Return the [x, y] coordinate for the center point of the cell that contains the specified text.  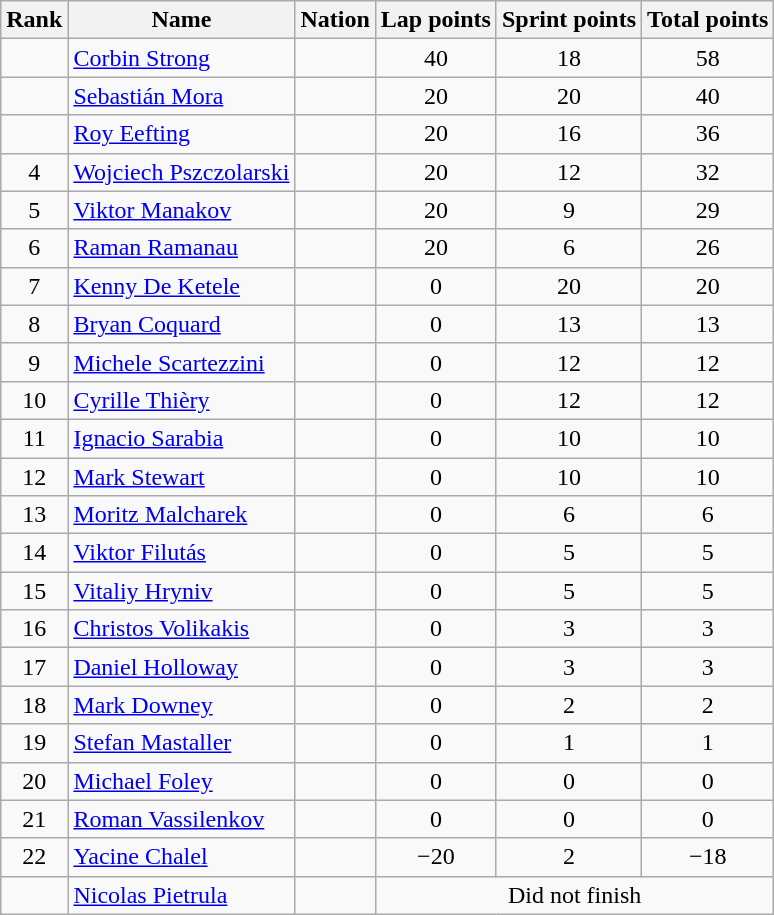
Nicolas Pietrula [182, 895]
29 [708, 210]
Viktor Filutás [182, 553]
Roy Eefting [182, 134]
Wojciech Pszczolarski [182, 172]
Bryan Coquard [182, 324]
Roman Vassilenkov [182, 819]
Christos Volikakis [182, 629]
Name [182, 20]
Corbin Strong [182, 58]
4 [34, 172]
Yacine Chalel [182, 857]
Sebastián Mora [182, 96]
Sprint points [568, 20]
58 [708, 58]
Michele Scartezzini [182, 362]
7 [34, 286]
15 [34, 591]
Did not finish [574, 895]
14 [34, 553]
Rank [34, 20]
Vitaliy Hryniv [182, 591]
Raman Ramanau [182, 248]
Mark Stewart [182, 477]
Stefan Mastaller [182, 743]
22 [34, 857]
Mark Downey [182, 705]
Lap points [436, 20]
21 [34, 819]
36 [708, 134]
19 [34, 743]
Total points [708, 20]
Kenny De Ketele [182, 286]
Ignacio Sarabia [182, 438]
17 [34, 667]
26 [708, 248]
−18 [708, 857]
8 [34, 324]
Daniel Holloway [182, 667]
Moritz Malcharek [182, 515]
32 [708, 172]
Cyrille Thièry [182, 400]
Michael Foley [182, 781]
Nation [335, 20]
Viktor Manakov [182, 210]
11 [34, 438]
−20 [436, 857]
